Scan for the cell matching the given text and deliver its (x, y) coordinate at center. 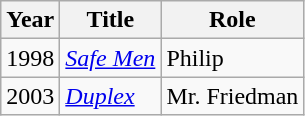
Mr. Friedman (232, 96)
Role (232, 20)
Duplex (110, 96)
Year (30, 20)
Philip (232, 58)
2003 (30, 96)
1998 (30, 58)
Title (110, 20)
Safe Men (110, 58)
